Extract the (X, Y) coordinate from the center of the cell holding the provided text.  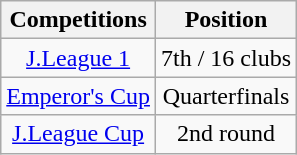
Competitions (78, 20)
J.League Cup (78, 134)
Position (226, 20)
7th / 16 clubs (226, 58)
Emperor's Cup (78, 96)
Quarterfinals (226, 96)
2nd round (226, 134)
J.League 1 (78, 58)
